Scan for the cell matching the given text and deliver its [x, y] coordinate at center. 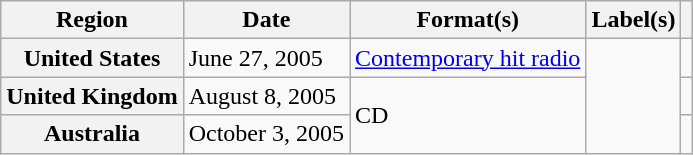
United Kingdom [92, 96]
United States [92, 58]
Region [92, 20]
October 3, 2005 [266, 134]
Format(s) [468, 20]
CD [468, 115]
Date [266, 20]
Label(s) [634, 20]
June 27, 2005 [266, 58]
Contemporary hit radio [468, 58]
August 8, 2005 [266, 96]
Australia [92, 134]
